Output the (X, Y) coordinate of the center of the cell containing the given text.  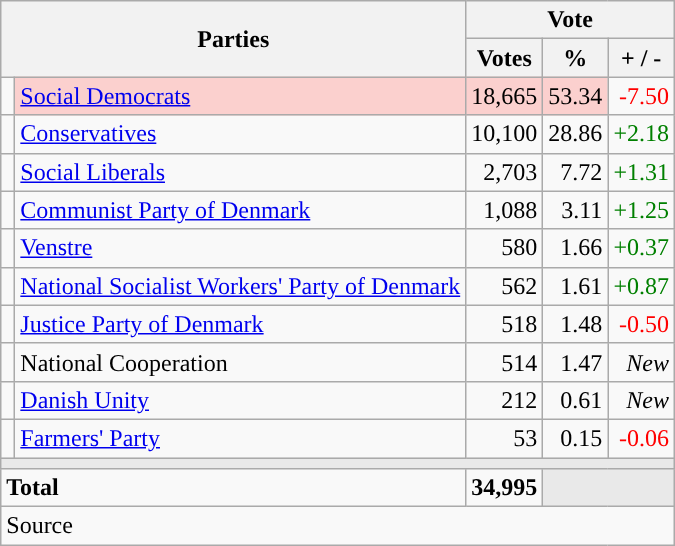
34,995 (504, 488)
Justice Party of Denmark (240, 324)
562 (504, 286)
2,703 (504, 172)
3.11 (576, 210)
514 (504, 362)
580 (504, 248)
Conservatives (240, 134)
518 (504, 324)
-7.50 (642, 96)
-0.06 (642, 438)
+1.25 (642, 210)
National Socialist Workers' Party of Denmark (240, 286)
% (576, 58)
Votes (504, 58)
Total (234, 488)
212 (504, 400)
53.34 (576, 96)
Venstre (240, 248)
1,088 (504, 210)
Social Democrats (240, 96)
-0.50 (642, 324)
7.72 (576, 172)
Parties (234, 39)
+2.18 (642, 134)
0.61 (576, 400)
+0.37 (642, 248)
Farmers' Party (240, 438)
+0.87 (642, 286)
Communist Party of Denmark (240, 210)
0.15 (576, 438)
53 (504, 438)
28.86 (576, 134)
1.66 (576, 248)
18,665 (504, 96)
+1.31 (642, 172)
National Cooperation (240, 362)
+ / - (642, 58)
1.48 (576, 324)
10,100 (504, 134)
Vote (570, 20)
Danish Unity (240, 400)
1.47 (576, 362)
Source (338, 526)
1.61 (576, 286)
Social Liberals (240, 172)
